From the cell containing the given text, extract its center point as (x, y) coordinate. 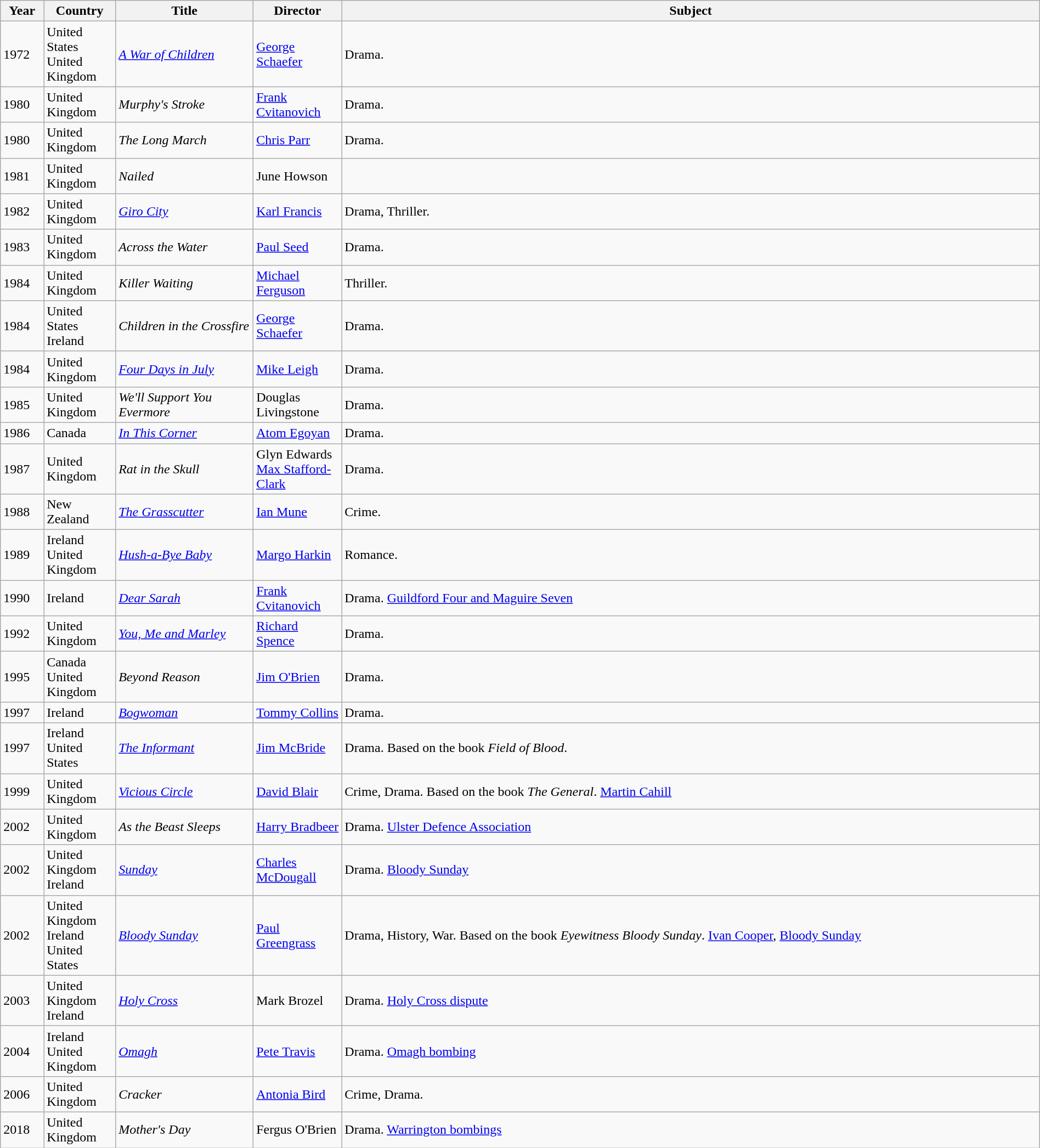
Canada (80, 433)
1981 (22, 176)
Mother's Day (184, 1130)
Crime, Drama. (691, 1094)
Mark Brozel (297, 1000)
1992 (22, 634)
Charles McDougall (297, 870)
2006 (22, 1094)
Jim McBride (297, 748)
Murphy's Stroke (184, 104)
1985 (22, 405)
The Informant (184, 748)
Richard Spence (297, 634)
Drama. Guildford Four and Maguire Seven (691, 598)
2018 (22, 1130)
Vicious Circle (184, 791)
Atom Egoyan (297, 433)
June Howson (297, 176)
Romance. (691, 555)
Subject (691, 11)
Dear Sarah (184, 598)
IrelandUnited States (80, 748)
Children in the Crossfire (184, 326)
Ian Mune (297, 512)
Across the Water (184, 247)
You, Me and Marley (184, 634)
Jim O'Brien (297, 677)
Year (22, 11)
As the Beast Sleeps (184, 827)
1972 (22, 54)
1995 (22, 677)
Pete Travis (297, 1051)
1986 (22, 433)
Drama. Warrington bombings (691, 1130)
Sunday (184, 870)
Cracker (184, 1094)
Tommy Collins (297, 712)
Beyond Reason (184, 677)
1987 (22, 468)
Drama. Holy Cross dispute (691, 1000)
Mike Leigh (297, 369)
Nailed (184, 176)
Crime. (691, 512)
New Zealand (80, 512)
Drama. Based on the book Field of Blood. (691, 748)
Michael Ferguson (297, 283)
Hush-a-Bye Baby (184, 555)
Crime, Drama. Based on the book The General. Martin Cahill (691, 791)
1999 (22, 791)
Holy Cross (184, 1000)
2004 (22, 1051)
United StatesUnited Kingdom (80, 54)
1982 (22, 212)
Fergus O'Brien (297, 1130)
Drama, Thriller. (691, 212)
CanadaUnited Kingdom (80, 677)
Director (297, 11)
1988 (22, 512)
Country (80, 11)
The Long March (184, 140)
Rat in the Skull (184, 468)
Douglas Livingstone (297, 405)
1989 (22, 555)
Karl Francis (297, 212)
Glyn EdwardsMax Stafford-Clark (297, 468)
1990 (22, 598)
Drama. Ulster Defence Association (691, 827)
United KingdomIrelandUnited States (80, 935)
Bloody Sunday (184, 935)
1983 (22, 247)
Thriller. (691, 283)
The Grasscutter (184, 512)
2003 (22, 1000)
Title (184, 11)
David Blair (297, 791)
Bogwoman (184, 712)
Paul Greengrass (297, 935)
Giro City (184, 212)
Harry Bradbeer (297, 827)
Margo Harkin (297, 555)
Antonia Bird (297, 1094)
Paul Seed (297, 247)
Drama. Omagh bombing (691, 1051)
We'll Support You Evermore (184, 405)
Drama, History, War. Based on the book Eyewitness Bloody Sunday. Ivan Cooper, Bloody Sunday (691, 935)
Chris Parr (297, 140)
Omagh (184, 1051)
Killer Waiting (184, 283)
United StatesIreland (80, 326)
Four Days in July (184, 369)
A War of Children (184, 54)
In This Corner (184, 433)
Drama. Bloody Sunday (691, 870)
